Provide the (X, Y) coordinate of the cell's center where the given text is located.  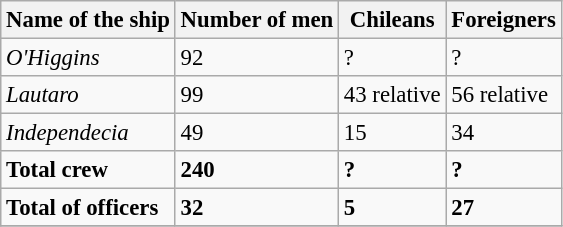
240 (256, 170)
Foreigners (504, 20)
Total of officers (88, 208)
5 (392, 208)
99 (256, 95)
Name of the ship (88, 20)
Chileans (392, 20)
Total crew (88, 170)
Number of men (256, 20)
49 (256, 133)
27 (504, 208)
56 relative (504, 95)
O'Higgins (88, 58)
92 (256, 58)
43 relative (392, 95)
Lautaro (88, 95)
32 (256, 208)
Independecia (88, 133)
34 (504, 133)
15 (392, 133)
